Capture the cell that displays the provided text and extract its (X, Y) central coordinate. 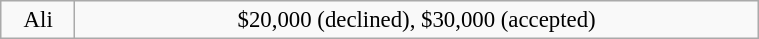
Ali (38, 20)
$20,000 (declined), $30,000 (accepted) (416, 20)
